Find where the given text appears and provide that cell's center as (X, Y) coordinate. 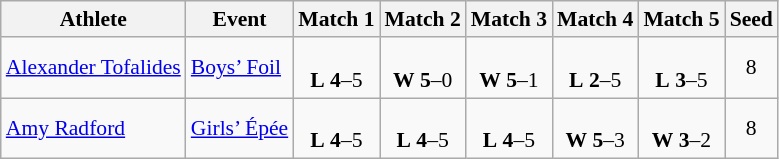
Event (240, 19)
Match 4 (595, 19)
Amy Radford (94, 128)
W 3–2 (681, 128)
Athlete (94, 19)
W 5–3 (595, 128)
Match 2 (423, 19)
Boys’ Foil (240, 68)
L 2–5 (595, 68)
W 5–1 (509, 68)
Match 5 (681, 19)
L 3–5 (681, 68)
Girls’ Épée (240, 128)
Seed (752, 19)
Match 1 (336, 19)
Alexander Tofalides (94, 68)
W 5–0 (423, 68)
Match 3 (509, 19)
